Capture the cell that displays the provided text and extract its (X, Y) central coordinate. 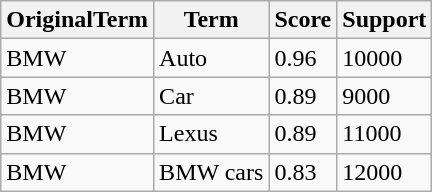
0.96 (303, 58)
Car (212, 96)
10000 (384, 58)
Term (212, 20)
12000 (384, 172)
OriginalTerm (78, 20)
Support (384, 20)
11000 (384, 134)
BMW cars (212, 172)
9000 (384, 96)
Auto (212, 58)
Lexus (212, 134)
0.83 (303, 172)
Score (303, 20)
